Search for the cell housing the specified text and yield its (x, y) center coordinate. 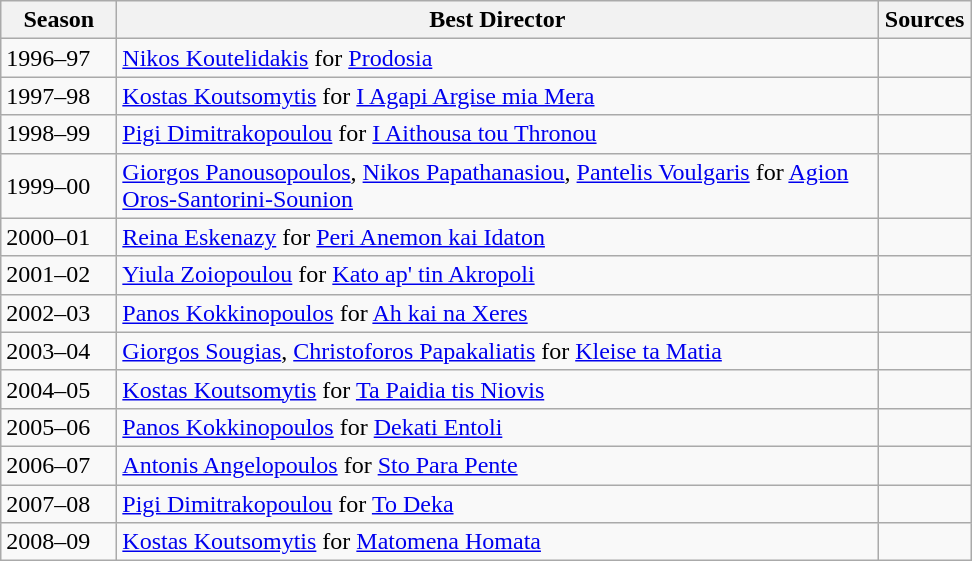
2005–06 (59, 427)
1996–97 (59, 58)
2002–03 (59, 313)
2006–07 (59, 465)
Best Director (498, 20)
2008–09 (59, 542)
Pigi Dimitrakopoulou for To Deka (498, 503)
Pigi Dimitrakopoulou for I Aithousa tou Thronou (498, 134)
Sources (925, 20)
Giorgos Sougias, Christoforos Papakaliatis for Kleise ta Matia (498, 351)
Panos Kokkinopoulos for Dekati Entoli (498, 427)
Giorgos Panousopoulos, Nikos Papathanasiou, Pantelis Voulgaris for Agion Oros-Santorini-Sounion (498, 186)
2007–08 (59, 503)
Reina Eskenazy for Peri Anemon kai Idaton (498, 237)
Nikos Koutelidakis for Prodosia (498, 58)
2000–01 (59, 237)
Antonis Angelopoulos for Sto Para Pente (498, 465)
2001–02 (59, 275)
1998–99 (59, 134)
1997–98 (59, 96)
Season (59, 20)
1999–00 (59, 186)
2003–04 (59, 351)
Kostas Koutsomytis for Ta Paidia tis Niovis (498, 389)
Kostas Koutsomytis for I Agapi Argise mia Mera (498, 96)
Yiula Zoiopoulou for Kato ap' tin Akropoli (498, 275)
Kostas Koutsomytis for Matomena Homata (498, 542)
Panos Kokkinopoulos for Ah kai na Xeres (498, 313)
2004–05 (59, 389)
